Pinpoint the cell where the given text exists, returning its [x, y] midpoint coordinate. 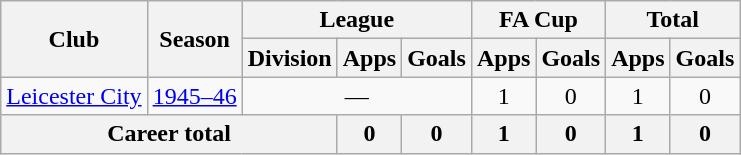
League [356, 20]
Career total [169, 134]
Division [290, 58]
Season [194, 39]
Total [673, 20]
Leicester City [74, 96]
FA Cup [538, 20]
1945–46 [194, 96]
― [356, 96]
Club [74, 39]
